Determine the [x, y] coordinate at the center of the cell enclosing the given text.  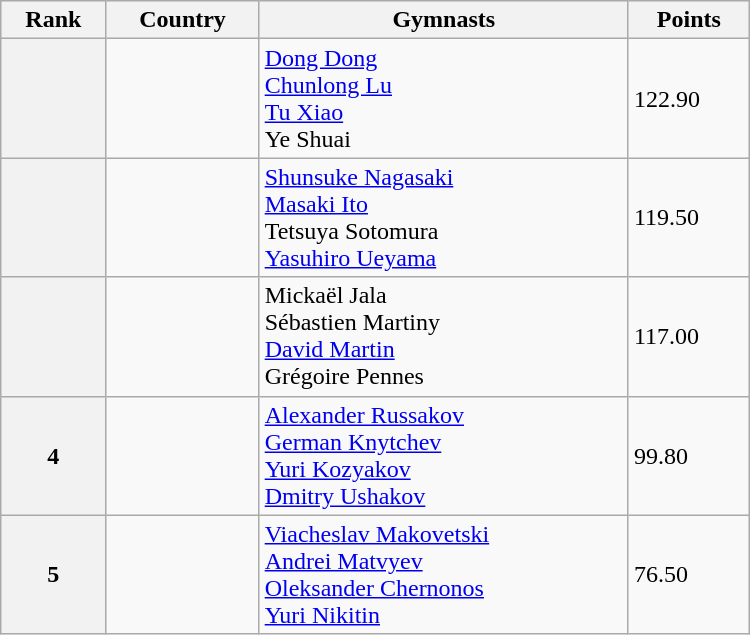
Rank [54, 20]
Viacheslav Makovetski Andrei Matvyev Oleksander Chernonos Yuri Nikitin [444, 574]
Points [688, 20]
119.50 [688, 218]
117.00 [688, 336]
122.90 [688, 98]
76.50 [688, 574]
Dong Dong Chunlong Lu Tu Xiao Ye Shuai [444, 98]
Gymnasts [444, 20]
Shunsuke Nagasaki Masaki Ito Tetsuya Sotomura Yasuhiro Ueyama [444, 218]
4 [54, 456]
Mickaël Jala Sébastien Martiny David Martin Grégoire Pennes [444, 336]
5 [54, 574]
Country [182, 20]
Alexander Russakov German Knytchev Yuri Kozyakov Dmitry Ushakov [444, 456]
99.80 [688, 456]
